Provide the [x, y] coordinate of the cell's center where the given text is located.  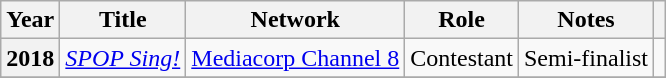
Role [462, 20]
Notes [586, 20]
Network [296, 20]
Contestant [462, 58]
SPOP Sing! [123, 58]
Title [123, 20]
Mediacorp Channel 8 [296, 58]
Semi-finalist [586, 58]
2018 [30, 58]
Year [30, 20]
